Provide the (x, y) coordinate of the cell's center where the given text is located.  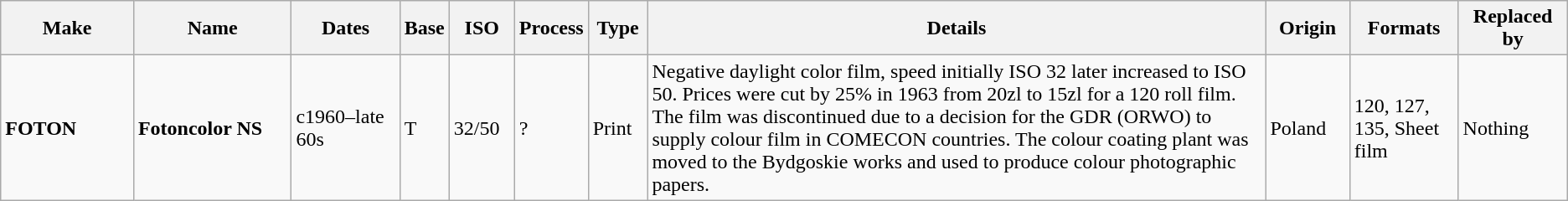
Base (424, 28)
? (551, 127)
Origin (1308, 28)
FOTON (67, 127)
ISO (482, 28)
Process (551, 28)
32/50 (482, 127)
T (424, 127)
Name (213, 28)
Replaced by (1513, 28)
Print (618, 127)
Make (67, 28)
Nothing (1513, 127)
Dates (345, 28)
Type (618, 28)
Fotoncolor NS (213, 127)
120, 127, 135, Sheet film (1404, 127)
Details (957, 28)
c1960–late 60s (345, 127)
Formats (1404, 28)
Poland (1308, 127)
